Scan for the cell matching the given text and deliver its (X, Y) coordinate at center. 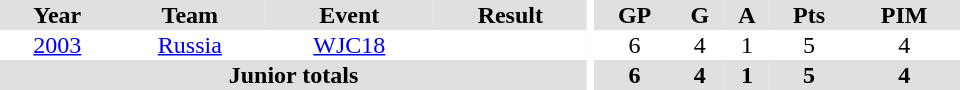
G (700, 15)
A (747, 15)
Event (349, 15)
2003 (58, 45)
GP (635, 15)
Junior totals (294, 75)
Russia (190, 45)
Pts (810, 15)
Result (511, 15)
PIM (904, 15)
Year (58, 15)
Team (190, 15)
WJC18 (349, 45)
